Provide the [x, y] coordinate of the cell's center where the given text is located.  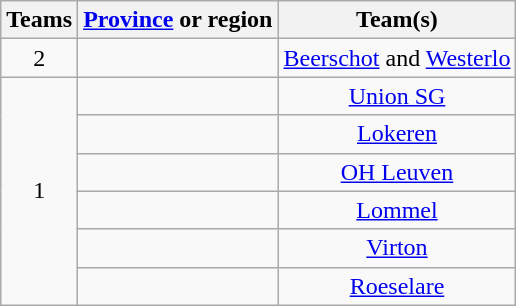
OH Leuven [397, 172]
Teams [40, 20]
Province or region [178, 20]
2 [40, 58]
Lokeren [397, 134]
1 [40, 191]
Virton [397, 248]
Team(s) [397, 20]
Roeselare [397, 286]
Union SG [397, 96]
Lommel [397, 210]
Beerschot and Westerlo [397, 58]
